Provide the [X, Y] coordinate of the cell's center where the given text is located.  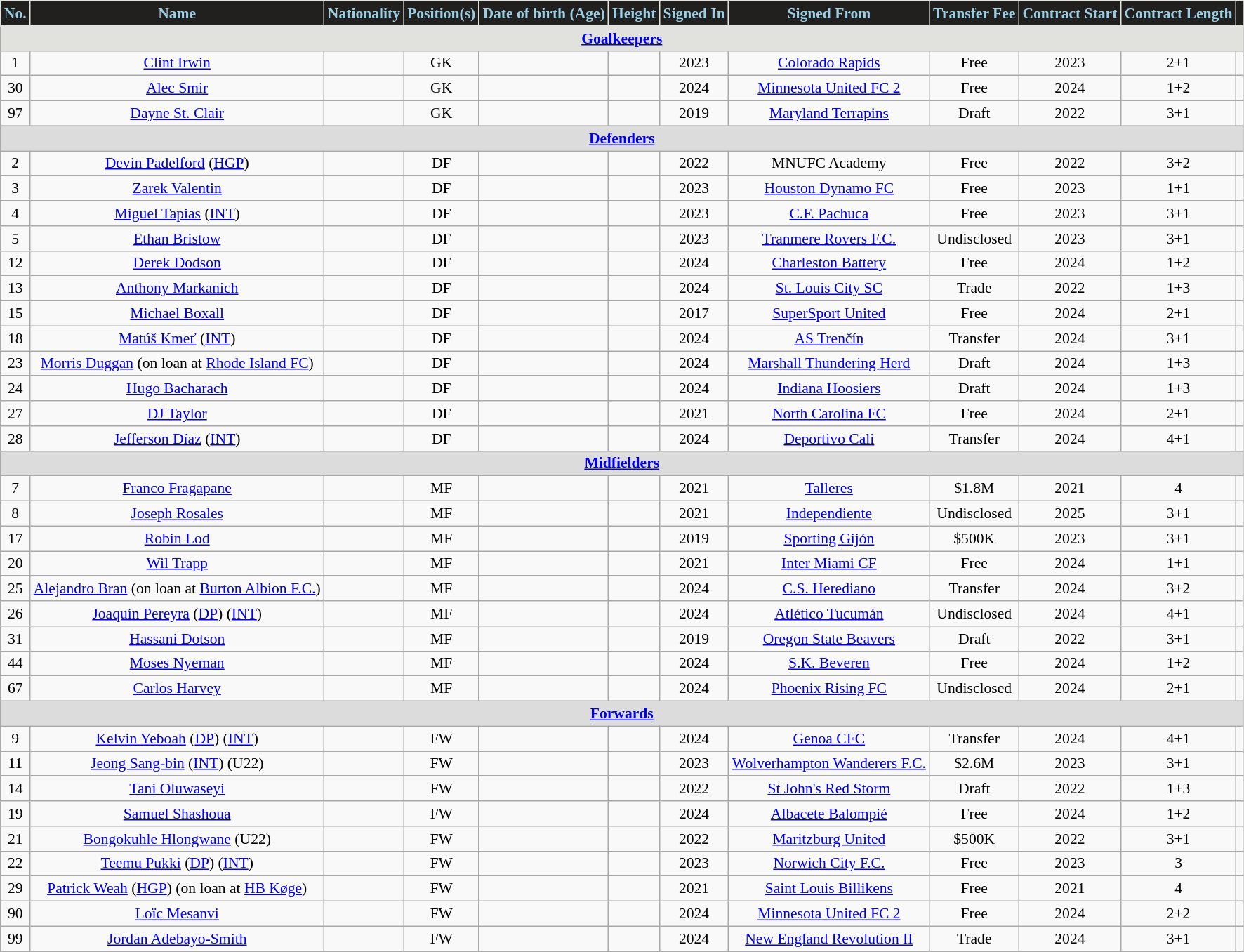
Transfer Fee [974, 13]
Loïc Mesanvi [177, 914]
Moses Nyeman [177, 663]
Carlos Harvey [177, 689]
22 [15, 864]
No. [15, 13]
Miguel Tapias (INT) [177, 213]
Atlético Tucumán [829, 614]
11 [15, 764]
Bongokuhle Hlongwane (U22) [177, 839]
2+2 [1178, 914]
Norwich City F.C. [829, 864]
St John's Red Storm [829, 789]
Alejandro Bran (on loan at Burton Albion F.C.) [177, 589]
Forwards [622, 714]
28 [15, 439]
$2.6M [974, 764]
12 [15, 263]
30 [15, 88]
Tranmere Rovers F.C. [829, 239]
Height [634, 13]
Nationality [364, 13]
Wolverhampton Wanderers F.C. [829, 764]
S.K. Beveren [829, 663]
Phoenix Rising FC [829, 689]
Teemu Pukki (DP) (INT) [177, 864]
Morris Duggan (on loan at Rhode Island FC) [177, 364]
Indiana Hoosiers [829, 389]
Hugo Bacharach [177, 389]
Clint Irwin [177, 63]
Joaquín Pereyra (DP) (INT) [177, 614]
Independiente [829, 514]
Marshall Thundering Herd [829, 364]
44 [15, 663]
Franco Fragapane [177, 489]
North Carolina FC [829, 414]
29 [15, 889]
Patrick Weah (HGP) (on loan at HB Køge) [177, 889]
19 [15, 814]
Joseph Rosales [177, 514]
Defenders [622, 138]
Deportivo Cali [829, 439]
21 [15, 839]
2025 [1070, 514]
Goalkeepers [622, 39]
Samuel Shashoua [177, 814]
Saint Louis Billikens [829, 889]
Inter Miami CF [829, 564]
Kelvin Yeboah (DP) (INT) [177, 739]
MNUFC Academy [829, 164]
Houston Dynamo FC [829, 189]
97 [15, 114]
Michael Boxall [177, 314]
26 [15, 614]
Ethan Bristow [177, 239]
Tani Oluwaseyi [177, 789]
$1.8M [974, 489]
New England Revolution II [829, 939]
C.S. Herediano [829, 589]
Wil Trapp [177, 564]
Robin Lod [177, 538]
AS Trenčín [829, 338]
Sporting Gijón [829, 538]
23 [15, 364]
Talleres [829, 489]
13 [15, 289]
Derek Dodson [177, 263]
Signed In [694, 13]
99 [15, 939]
SuperSport United [829, 314]
Maritzburg United [829, 839]
Position(s) [441, 13]
Hassani Dotson [177, 639]
Jordan Adebayo-Smith [177, 939]
Maryland Terrapins [829, 114]
Date of birth (Age) [543, 13]
Anthony Markanich [177, 289]
8 [15, 514]
Contract Start [1070, 13]
Alec Smir [177, 88]
C.F. Pachuca [829, 213]
20 [15, 564]
7 [15, 489]
9 [15, 739]
67 [15, 689]
24 [15, 389]
90 [15, 914]
DJ Taylor [177, 414]
Name [177, 13]
27 [15, 414]
5 [15, 239]
St. Louis City SC [829, 289]
Jeong Sang-bin (INT) (U22) [177, 764]
17 [15, 538]
Signed From [829, 13]
2017 [694, 314]
Contract Length [1178, 13]
1 [15, 63]
Colorado Rapids [829, 63]
Jefferson Díaz (INT) [177, 439]
Matúš Kmeť (INT) [177, 338]
25 [15, 589]
Genoa CFC [829, 739]
2 [15, 164]
Zarek Valentin [177, 189]
Charleston Battery [829, 263]
Albacete Balompié [829, 814]
15 [15, 314]
31 [15, 639]
Devin Padelford (HGP) [177, 164]
Oregon State Beavers [829, 639]
Midfielders [622, 463]
Dayne St. Clair [177, 114]
18 [15, 338]
14 [15, 789]
